Provide the [x, y] coordinate of the cell's center where the given text is located.  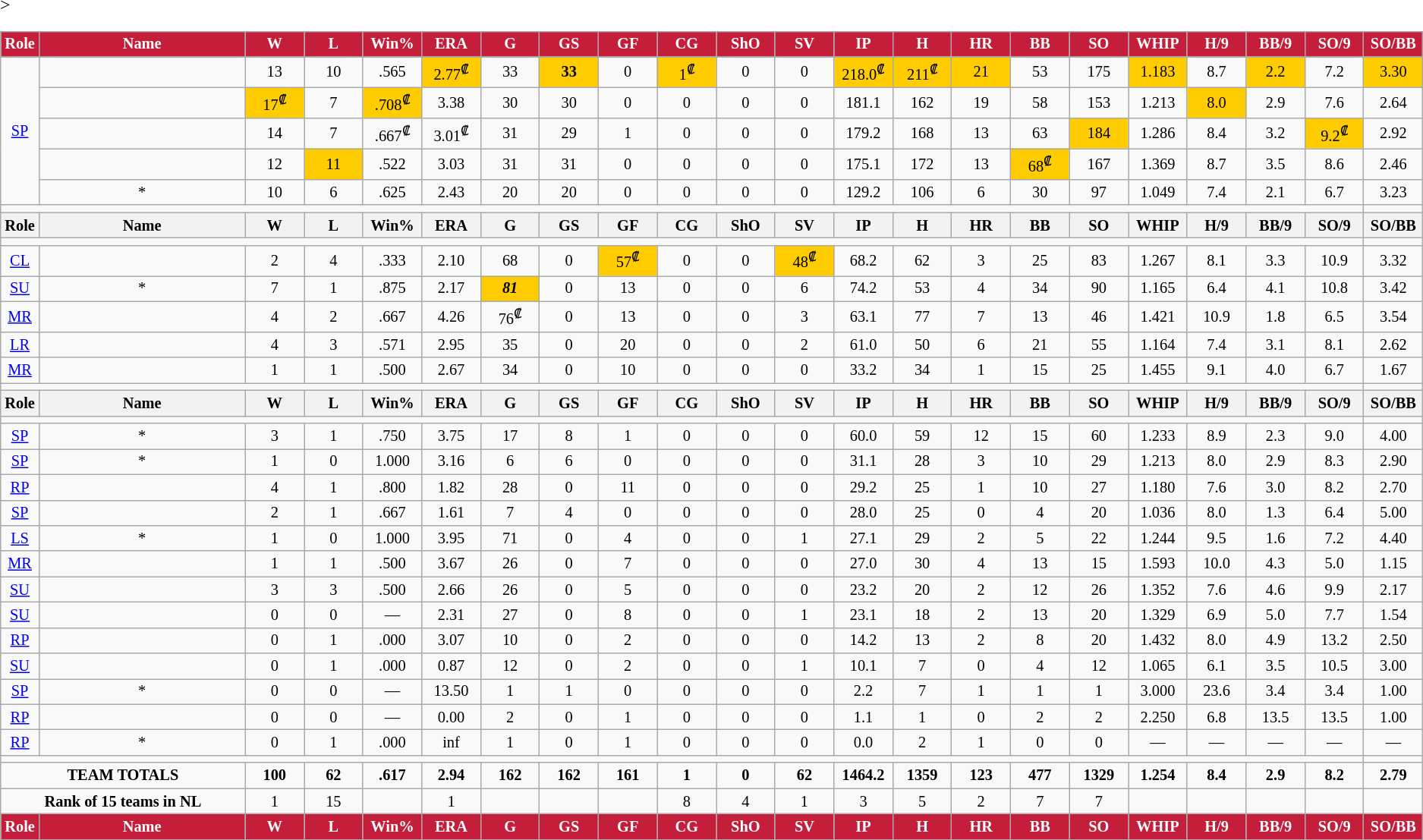
76₡ [510, 316]
2.3 [1276, 436]
172 [922, 164]
10.5 [1334, 666]
2.94 [452, 776]
3.3 [1276, 260]
1.267 [1158, 260]
9.5 [1217, 539]
1464.2 [864, 776]
.708₡ [392, 102]
57₡ [628, 260]
1.254 [1158, 776]
61.0 [864, 345]
29.2 [864, 487]
1.593 [1158, 564]
14.2 [864, 640]
0.87 [452, 666]
161 [628, 776]
211₡ [922, 72]
184 [1099, 134]
9.0 [1334, 436]
0.00 [452, 717]
1329 [1099, 776]
3.67 [452, 564]
3.1 [1276, 345]
27.1 [864, 539]
6.1 [1217, 666]
129.2 [864, 193]
.750 [392, 436]
77 [922, 316]
1.3 [1276, 513]
50 [922, 345]
13.2 [1334, 640]
1.82 [452, 487]
4.3 [1276, 564]
46 [1099, 316]
3.95 [452, 539]
3.2 [1276, 134]
.667₡ [392, 134]
CL [20, 260]
1.165 [1158, 289]
3.07 [452, 640]
3.38 [452, 102]
LR [20, 345]
1.329 [1158, 615]
23.1 [864, 615]
3.54 [1393, 316]
2.64 [1393, 102]
4.40 [1393, 539]
4.6 [1276, 590]
1.036 [1158, 513]
100 [275, 776]
LS [20, 539]
2.79 [1393, 776]
477 [1040, 776]
2.43 [452, 193]
218.0₡ [864, 72]
167 [1099, 164]
175 [1099, 72]
4.9 [1276, 640]
74.2 [864, 289]
inf [452, 743]
1.352 [1158, 590]
179.2 [864, 134]
6.8 [1217, 717]
97 [1099, 193]
2.46 [1393, 164]
123 [981, 776]
58 [1040, 102]
17₡ [275, 102]
2.95 [452, 345]
175.1 [864, 164]
TEAM TOTALS [123, 776]
1.049 [1158, 193]
23.2 [864, 590]
.625 [392, 193]
3.23 [1393, 193]
1.67 [1393, 370]
4.1 [1276, 289]
168 [922, 134]
83 [1099, 260]
2.62 [1393, 345]
68₡ [1040, 164]
7.7 [1334, 615]
60 [1099, 436]
1.183 [1158, 72]
.617 [392, 776]
10.1 [864, 666]
2.70 [1393, 487]
181.1 [864, 102]
1.065 [1158, 666]
Rank of 15 teams in NL [123, 801]
28.0 [864, 513]
9.9 [1334, 590]
6.9 [1217, 615]
3.32 [1393, 260]
2.92 [1393, 134]
.565 [392, 72]
1.244 [1158, 539]
1.369 [1158, 164]
3.01₡ [452, 134]
48₡ [804, 260]
1.1 [864, 717]
2.31 [452, 615]
4.00 [1393, 436]
.800 [392, 487]
2.67 [452, 370]
63.1 [864, 316]
13.50 [452, 692]
1359 [922, 776]
60.0 [864, 436]
3.75 [452, 436]
2.50 [1393, 640]
153 [1099, 102]
.875 [392, 289]
68.2 [864, 260]
9.2₡ [1334, 134]
1.6 [1276, 539]
9.1 [1217, 370]
8.6 [1334, 164]
18 [922, 615]
1.15 [1393, 564]
63 [1040, 134]
81 [510, 289]
22 [1099, 539]
10.0 [1217, 564]
71 [510, 539]
2.1 [1276, 193]
33.2 [864, 370]
1.432 [1158, 640]
3.42 [1393, 289]
1.61 [452, 513]
2.10 [452, 260]
1.8 [1276, 316]
.522 [392, 164]
3.03 [452, 164]
4.26 [452, 316]
17 [510, 436]
2.250 [1158, 717]
10.8 [1334, 289]
4.0 [1276, 370]
27.0 [864, 564]
59 [922, 436]
1₡ [687, 72]
1.455 [1158, 370]
2.77₡ [452, 72]
19 [981, 102]
55 [1099, 345]
.333 [392, 260]
31.1 [864, 462]
23.6 [1217, 692]
1.180 [1158, 487]
2.90 [1393, 462]
1.421 [1158, 316]
106 [922, 193]
14 [275, 134]
8.3 [1334, 462]
35 [510, 345]
68 [510, 260]
3.000 [1158, 692]
90 [1099, 289]
3.00 [1393, 666]
6.5 [1334, 316]
2.66 [452, 590]
1.54 [1393, 615]
3.16 [452, 462]
1.233 [1158, 436]
1.286 [1158, 134]
5.00 [1393, 513]
1.164 [1158, 345]
8.9 [1217, 436]
0.0 [864, 743]
.571 [392, 345]
3.0 [1276, 487]
3.30 [1393, 72]
